Locate the cell with the specified text and output its (X, Y) center coordinate. 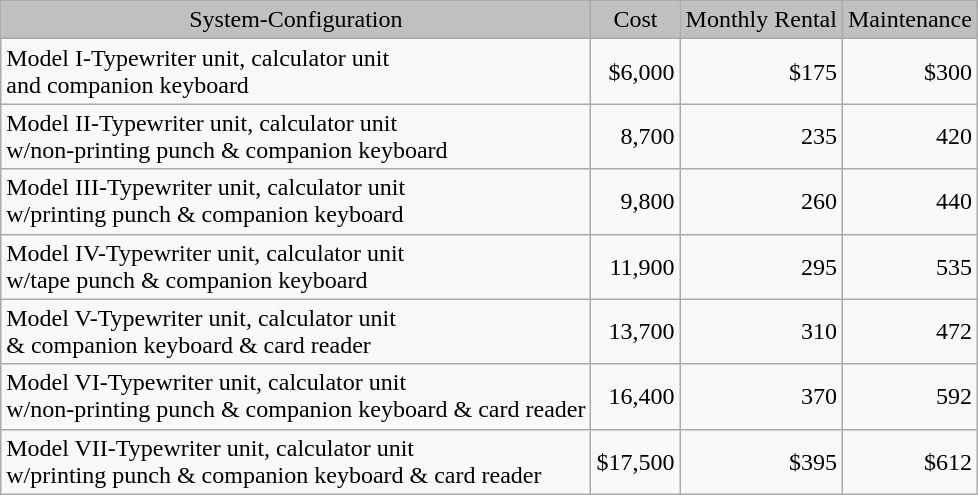
13,700 (636, 332)
Model V-Typewriter unit, calculator unit& companion keyboard & card reader (296, 332)
472 (910, 332)
11,900 (636, 266)
$395 (761, 462)
Maintenance (910, 20)
$300 (910, 72)
9,800 (636, 202)
16,400 (636, 396)
Model I-Typewriter unit, calculator unitand companion keyboard (296, 72)
8,700 (636, 136)
$175 (761, 72)
$17,500 (636, 462)
Model II-Typewriter unit, calculator unitw/non-printing punch & companion keyboard (296, 136)
$612 (910, 462)
535 (910, 266)
440 (910, 202)
Monthly Rental (761, 20)
Model IV-Typewriter unit, calculator unitw/tape punch & companion keyboard (296, 266)
260 (761, 202)
420 (910, 136)
235 (761, 136)
295 (761, 266)
310 (761, 332)
Model VI-Typewriter unit, calculator unitw/non-printing punch & companion keyboard & card reader (296, 396)
592 (910, 396)
Cost (636, 20)
Model VII-Typewriter unit, calculator unitw/printing punch & companion keyboard & card reader (296, 462)
370 (761, 396)
System-Configuration (296, 20)
Model III-Typewriter unit, calculator unitw/printing punch & companion keyboard (296, 202)
$6,000 (636, 72)
